Locate the cell with the specified text and output its [x, y] center coordinate. 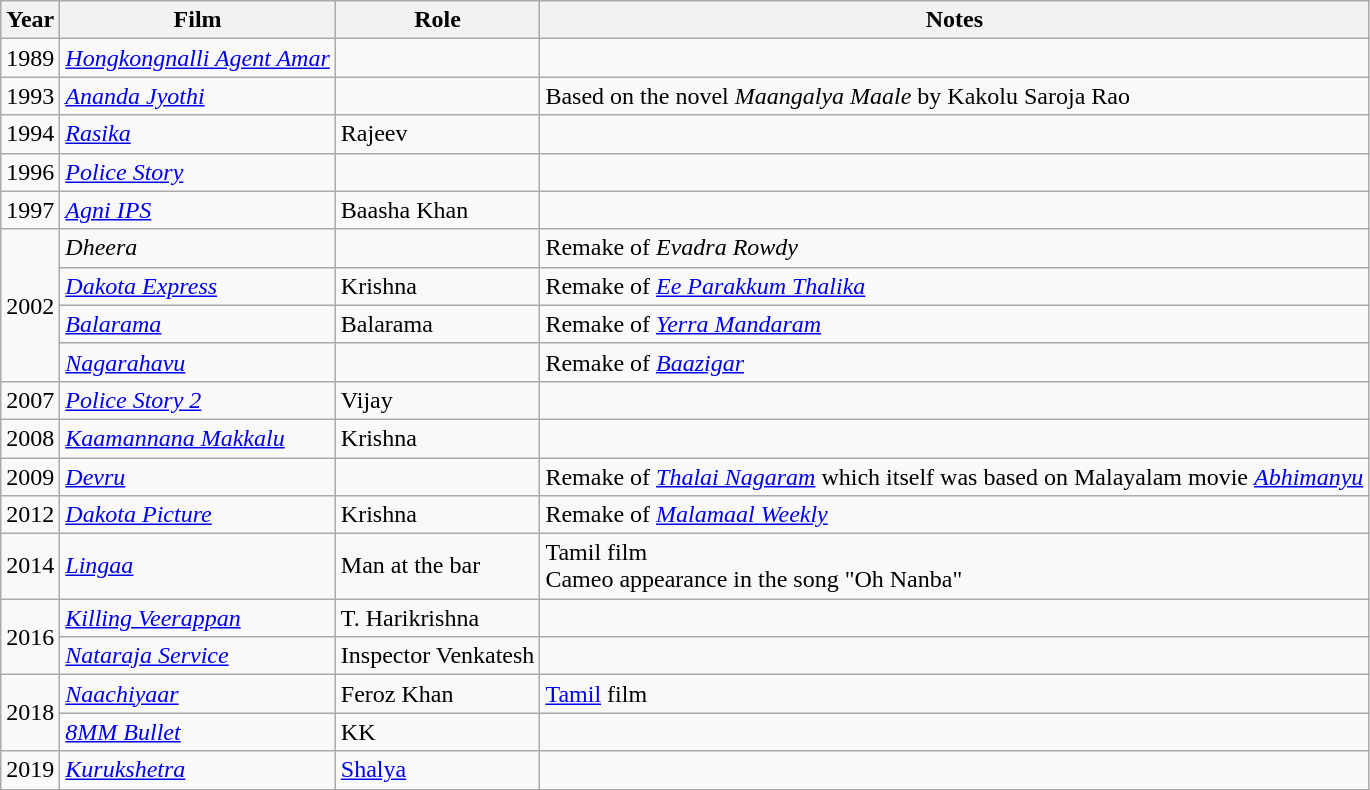
2019 [30, 770]
2014 [30, 566]
1997 [30, 210]
Dakota Picture [198, 515]
1993 [30, 96]
Role [438, 20]
Man at the bar [438, 566]
2009 [30, 477]
Vijay [438, 400]
Police Story [198, 172]
Police Story 2 [198, 400]
Based on the novel Maangalya Maale by Kakolu Saroja Rao [954, 96]
Kurukshetra [198, 770]
1996 [30, 172]
Remake of Yerra Mandaram [954, 324]
Naachiyaar [198, 694]
Year [30, 20]
Agni IPS [198, 210]
Film [198, 20]
Devru [198, 477]
Remake of Thalai Nagaram which itself was based on Malayalam movie Abhimanyu [954, 477]
Inspector Venkatesh [438, 656]
Rasika [198, 134]
2018 [30, 713]
T. Harikrishna [438, 618]
2012 [30, 515]
Shalya [438, 770]
Rajeev [438, 134]
Remake of Malamaal Weekly [954, 515]
Tamil film [954, 694]
Kaamannana Makkalu [198, 438]
Hongkongnalli Agent Amar [198, 58]
Dakota Express [198, 286]
Remake of Baazigar [954, 362]
Ananda Jyothi [198, 96]
1994 [30, 134]
Remake of Evadra Rowdy [954, 248]
Feroz Khan [438, 694]
2016 [30, 637]
2002 [30, 305]
2007 [30, 400]
2008 [30, 438]
Nagarahavu [198, 362]
Killing Veerappan [198, 618]
Baasha Khan [438, 210]
Nataraja Service [198, 656]
1989 [30, 58]
Remake of Ee Parakkum Thalika [954, 286]
Notes [954, 20]
Lingaa [198, 566]
KK [438, 732]
Dheera [198, 248]
Tamil filmCameo appearance in the song "Oh Nanba" [954, 566]
8MM Bullet [198, 732]
